Detect which cell encompasses the target text, then output its [x, y] center coordinate. 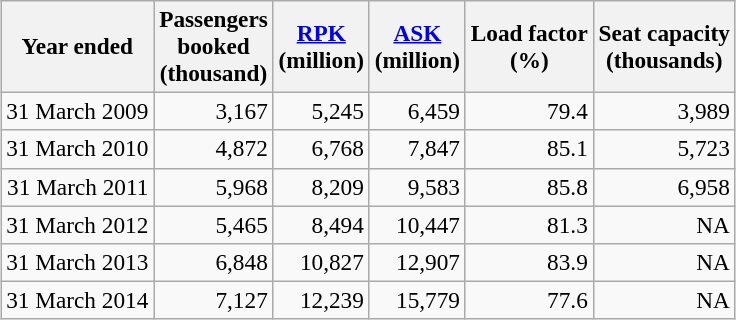
6,459 [417, 111]
10,447 [417, 224]
10,827 [321, 262]
31 March 2010 [78, 149]
31 March 2011 [78, 187]
9,583 [417, 187]
6,848 [214, 262]
79.4 [529, 111]
4,872 [214, 149]
31 March 2012 [78, 224]
3,989 [664, 111]
Load factor(%) [529, 46]
31 March 2013 [78, 262]
7,847 [417, 149]
81.3 [529, 224]
8,209 [321, 187]
85.8 [529, 187]
5,465 [214, 224]
5,245 [321, 111]
RPK(million) [321, 46]
8,494 [321, 224]
Seat capacity(thousands) [664, 46]
12,907 [417, 262]
83.9 [529, 262]
5,968 [214, 187]
ASK(million) [417, 46]
12,239 [321, 300]
3,167 [214, 111]
Passengersbooked(thousand) [214, 46]
6,958 [664, 187]
77.6 [529, 300]
7,127 [214, 300]
31 March 2014 [78, 300]
5,723 [664, 149]
85.1 [529, 149]
31 March 2009 [78, 111]
15,779 [417, 300]
Year ended [78, 46]
6,768 [321, 149]
